Identify which cell holds the provided text, then report its (X, Y) central coordinate. 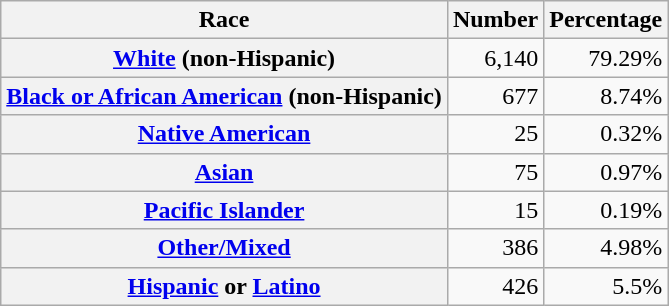
Black or African American (non-Hispanic) (224, 96)
Percentage (606, 20)
Other/Mixed (224, 248)
Asian (224, 172)
4.98% (606, 248)
25 (495, 134)
0.19% (606, 210)
Race (224, 20)
386 (495, 248)
5.5% (606, 286)
15 (495, 210)
0.32% (606, 134)
426 (495, 286)
6,140 (495, 58)
Native American (224, 134)
White (non-Hispanic) (224, 58)
Pacific Islander (224, 210)
79.29% (606, 58)
677 (495, 96)
Number (495, 20)
Hispanic or Latino (224, 286)
8.74% (606, 96)
0.97% (606, 172)
75 (495, 172)
